Find where the given text appears and provide that cell's center as [X, Y] coordinate. 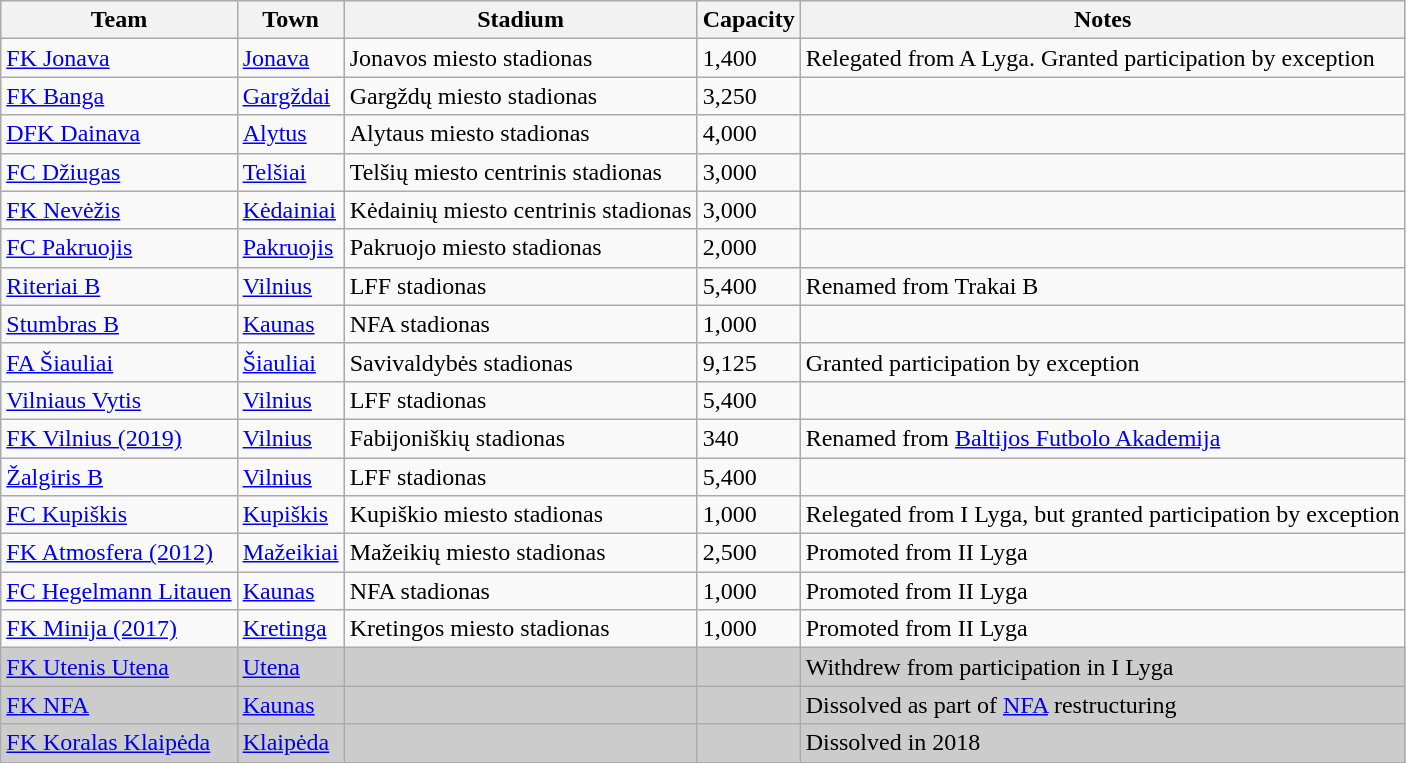
Pakruojis [290, 248]
Dissolved as part of NFA restructuring [1102, 705]
DFK Dainava [119, 134]
FC Pakruojis [119, 248]
FC Džiugas [119, 172]
FK Utenis Utena [119, 667]
Relegated from A Lyga. Granted participation by exception [1102, 58]
Gargždų miesto stadionas [520, 96]
Mažeikiai [290, 553]
FK Jonava [119, 58]
FC Hegelmann Litauen [119, 591]
Telšių miesto centrinis stadionas [520, 172]
Granted participation by exception [1102, 362]
Kretinga [290, 629]
Notes [1102, 20]
Vilniaus Vytis [119, 400]
Withdrew from participation in I Lyga [1102, 667]
FK Koralas Klaipėda [119, 743]
Alytus [290, 134]
9,125 [748, 362]
Relegated from I Lyga, but granted participation by exception [1102, 515]
Kėdainių miesto centrinis stadionas [520, 210]
Capacity [748, 20]
FA Šiauliai [119, 362]
Klaipėda [290, 743]
FK Vilnius (2019) [119, 438]
Fabijoniškių stadionas [520, 438]
340 [748, 438]
FK NFA [119, 705]
Town [290, 20]
Utena [290, 667]
1,400 [748, 58]
Alytaus miesto stadionas [520, 134]
Riteriai B [119, 286]
Kupiškis [290, 515]
Telšiai [290, 172]
Dissolved in 2018 [1102, 743]
Mažeikių miesto stadionas [520, 553]
FK Banga [119, 96]
2,500 [748, 553]
Kretingos miesto stadionas [520, 629]
Jonavos miesto stadionas [520, 58]
Stadium [520, 20]
Renamed from Baltijos Futbolo Akademija [1102, 438]
Jonava [290, 58]
Team [119, 20]
Žalgiris B [119, 477]
Šiauliai [290, 362]
2,000 [748, 248]
FK Atmosfera (2012) [119, 553]
FK Nevėžis [119, 210]
Pakruojo miesto stadionas [520, 248]
FC Kupiškis [119, 515]
Kupiškio miesto stadionas [520, 515]
Stumbras B [119, 324]
4,000 [748, 134]
Kėdainiai [290, 210]
3,250 [748, 96]
Gargždai [290, 96]
FK Minija (2017) [119, 629]
Savivaldybės stadionas [520, 362]
Renamed from Trakai B [1102, 286]
